Pinpoint the cell where the given text exists, returning its [x, y] midpoint coordinate. 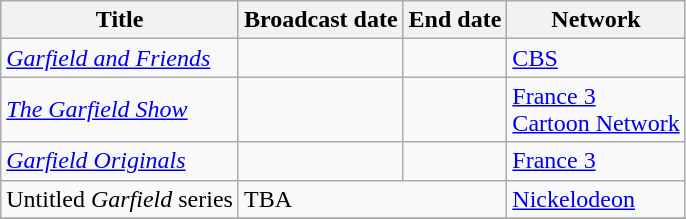
France 3Cartoon Network [596, 110]
France 3 [596, 161]
Title [120, 20]
End date [455, 20]
Garfield Originals [120, 161]
The Garfield Show [120, 110]
Network [596, 20]
Broadcast date [320, 20]
TBA [372, 199]
Garfield and Friends [120, 58]
Nickelodeon [596, 199]
CBS [596, 58]
Untitled Garfield series [120, 199]
